Capture the cell that displays the provided text and extract its (x, y) central coordinate. 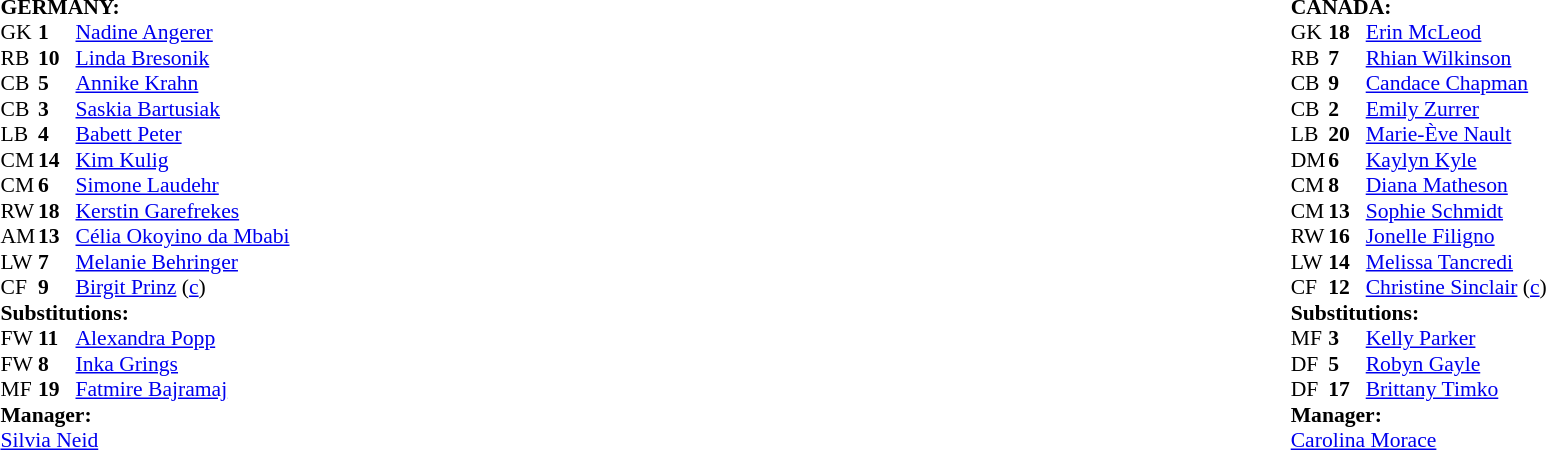
Annike Krahn (183, 83)
Simone Laudehr (183, 185)
20 (1347, 135)
11 (57, 339)
Kim Kulig (183, 160)
1 (57, 33)
Substitutions: (144, 313)
Nadine Angerer (183, 33)
Manager: (144, 415)
17 (1347, 389)
19 (57, 389)
Birgit Prinz (c) (183, 287)
DM (1310, 160)
4 (57, 135)
Linda Bresonik (183, 58)
Melanie Behringer (183, 262)
16 (1347, 237)
Fatmire Bajramaj (183, 389)
2 (1347, 109)
Kerstin Garefrekes (183, 211)
10 (57, 58)
Célia Okoyino da Mbabi (183, 237)
Saskia Bartusiak (183, 109)
Alexandra Popp (183, 339)
AM (19, 237)
Babett Peter (183, 135)
12 (1347, 287)
Inka Grings (183, 364)
